Return the (x, y) coordinate for the center point of the cell that contains the specified text.  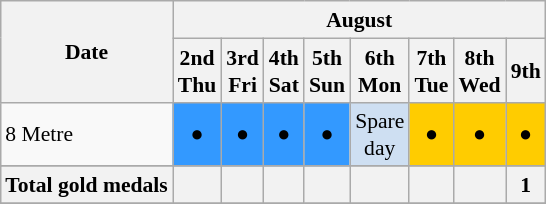
8 Metre (86, 134)
6thMon (380, 70)
1 (526, 184)
7thTue (431, 70)
Total gold medals (86, 184)
3rdFri (242, 70)
Date (86, 52)
4thSat (284, 70)
5thSun (327, 70)
9th (526, 70)
Spareday (380, 134)
August (360, 20)
8thWed (479, 70)
2ndThu (198, 70)
